From the cell containing the given text, extract its center point as [X, Y] coordinate. 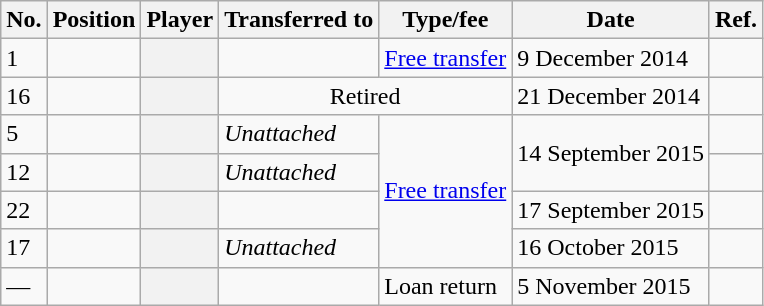
— [24, 286]
Transferred to [299, 20]
Retired [366, 96]
Loan return [446, 286]
Player [180, 20]
5 [24, 134]
17 [24, 248]
Date [611, 20]
12 [24, 172]
14 September 2015 [611, 153]
Position [94, 20]
No. [24, 20]
21 December 2014 [611, 96]
Ref. [736, 20]
9 December 2014 [611, 58]
Type/fee [446, 20]
17 September 2015 [611, 210]
5 November 2015 [611, 286]
1 [24, 58]
16 [24, 96]
16 October 2015 [611, 248]
22 [24, 210]
